Return the [X, Y] coordinate for the center point of the cell that contains the specified text.  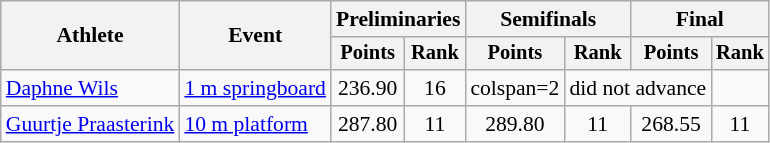
268.55 [671, 124]
287.80 [368, 124]
1 m springboard [255, 88]
Final [700, 19]
16 [434, 88]
Daphne Wils [90, 88]
Athlete [90, 36]
10 m platform [255, 124]
Semifinals [548, 19]
Guurtje Praasterink [90, 124]
colspan=2 [514, 88]
236.90 [368, 88]
289.80 [514, 124]
Preliminaries [398, 19]
Event [255, 36]
did not advance [638, 88]
